Locate the cell with the specified text and output its [x, y] center coordinate. 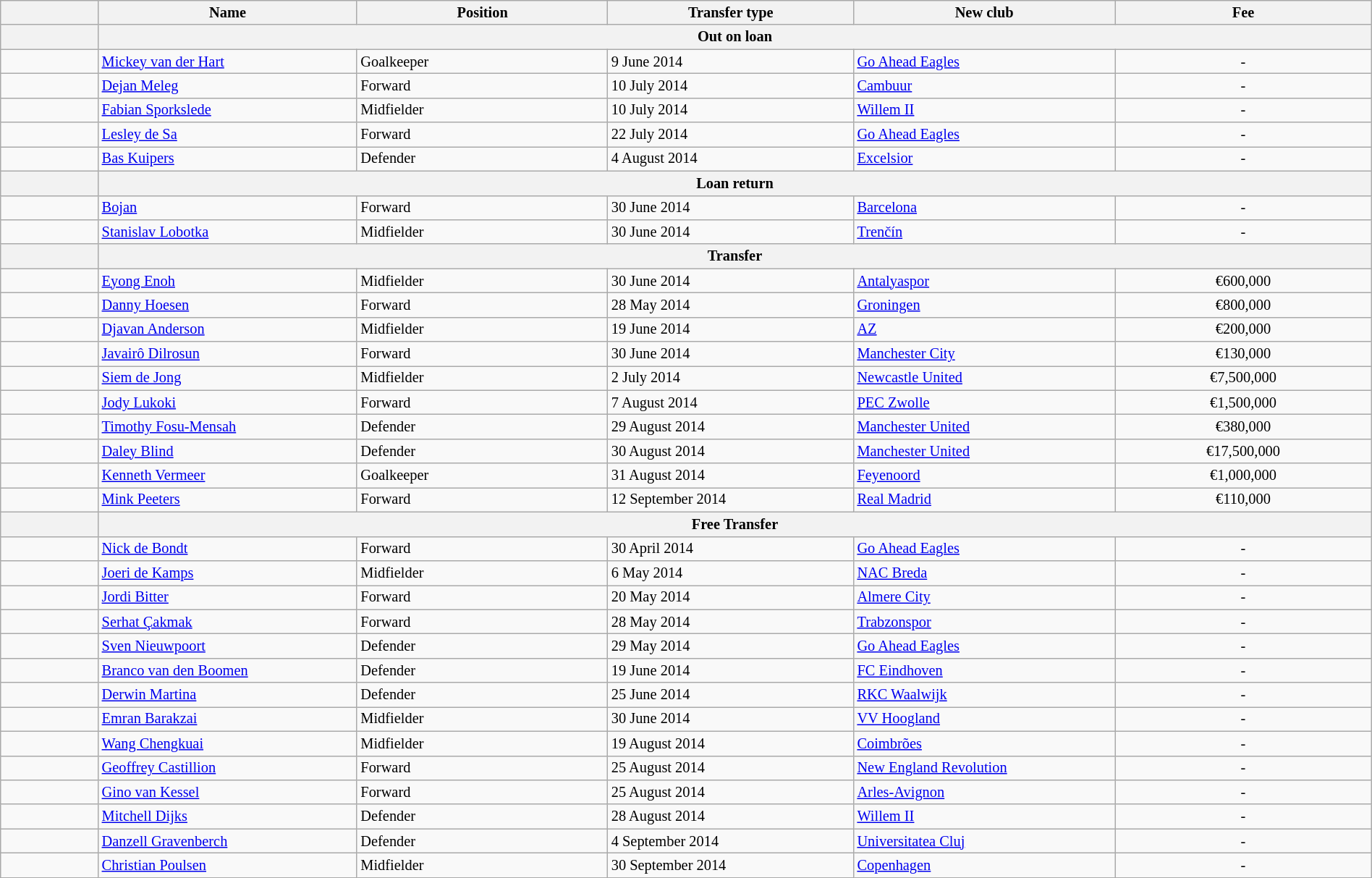
22 July 2014 [731, 135]
6 May 2014 [731, 573]
Wang Chengkuai [228, 743]
Stanislav Lobotka [228, 232]
29 August 2014 [731, 426]
30 September 2014 [731, 865]
Out on loan [735, 37]
4 September 2014 [731, 841]
Sven Nieuwpoort [228, 646]
Almere City [984, 597]
Mitchell Dijks [228, 816]
FC Eindhoven [984, 670]
Geoffrey Castillion [228, 768]
Danny Hoesen [228, 305]
Loan return [735, 183]
Free Transfer [735, 524]
€110,000 [1243, 499]
Emran Barakzai [228, 719]
20 May 2014 [731, 597]
Lesley de Sa [228, 135]
9 June 2014 [731, 62]
30 August 2014 [731, 451]
25 June 2014 [731, 695]
30 April 2014 [731, 549]
31 August 2014 [731, 476]
€380,000 [1243, 426]
Fee [1243, 12]
€800,000 [1243, 305]
Djavan Anderson [228, 329]
Mink Peeters [228, 499]
4 August 2014 [731, 159]
19 August 2014 [731, 743]
Branco van den Boomen [228, 670]
28 August 2014 [731, 816]
Derwin Martina [228, 695]
Jody Lukoki [228, 402]
€130,000 [1243, 354]
29 May 2014 [731, 646]
Cambuur [984, 85]
Timothy Fosu-Mensah [228, 426]
Excelsior [984, 159]
Real Madrid [984, 499]
Javairô Dilrosun [228, 354]
Antalyaspor [984, 281]
AZ [984, 329]
RKC Waalwijk [984, 695]
New club [984, 12]
Manchester City [984, 354]
Feyenoord [984, 476]
Position [482, 12]
Barcelona [984, 208]
Daley Blind [228, 451]
PEC Zwolle [984, 402]
€600,000 [1243, 281]
€7,500,000 [1243, 378]
Eyong Enoh [228, 281]
Dejan Meleg [228, 85]
Kenneth Vermeer [228, 476]
12 September 2014 [731, 499]
€17,500,000 [1243, 451]
Name [228, 12]
Newcastle United [984, 378]
Christian Poulsen [228, 865]
Siem de Jong [228, 378]
Transfer [735, 256]
VV Hoogland [984, 719]
Universitatea Cluj [984, 841]
Transfer type [731, 12]
Joeri de Kamps [228, 573]
Nick de Bondt [228, 549]
€200,000 [1243, 329]
Bas Kuipers [228, 159]
7 August 2014 [731, 402]
Groningen [984, 305]
Mickey van der Hart [228, 62]
Gino van Kessel [228, 792]
Trenčín [984, 232]
Danzell Gravenberch [228, 841]
€1,500,000 [1243, 402]
NAC Breda [984, 573]
Fabian Sporkslede [228, 110]
2 July 2014 [731, 378]
€1,000,000 [1243, 476]
Jordi Bitter [228, 597]
Bojan [228, 208]
Copenhagen [984, 865]
New England Revolution [984, 768]
Serhat Çakmak [228, 622]
Coimbrões [984, 743]
Trabzonspor [984, 622]
Arles-Avignon [984, 792]
